Locate the cell with the specified text and output its [x, y] center coordinate. 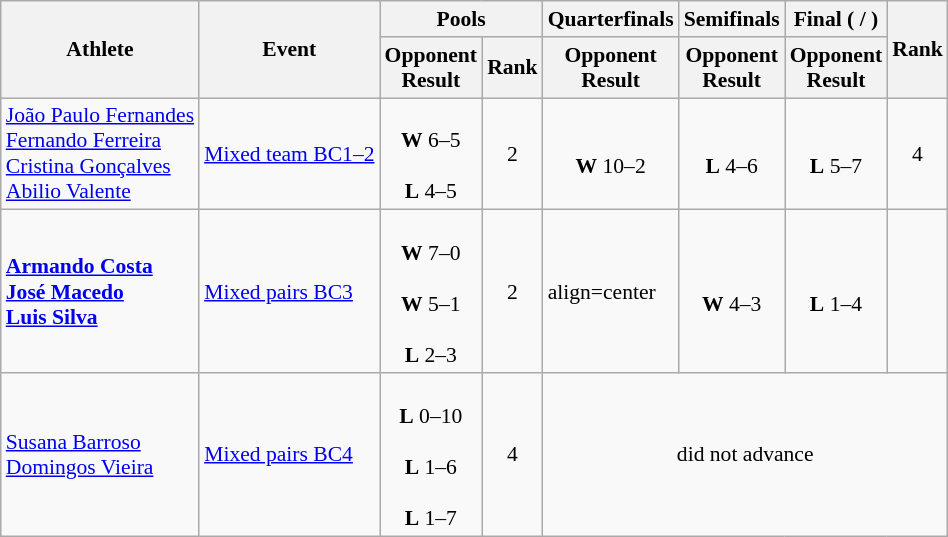
Susana BarrosoDomingos Vieira [100, 454]
W 10–2 [611, 154]
Semifinals [732, 19]
Event [289, 50]
Athlete [100, 50]
Final ( / ) [836, 19]
W 4–3 [732, 292]
Mixed pairs BC4 [289, 454]
L 4–6 [732, 154]
L 5–7 [836, 154]
João Paulo FernandesFernando FerreiraCristina GonçalvesAbilio Valente [100, 154]
Mixed pairs BC3 [289, 292]
did not advance [746, 454]
W 6–5L 4–5 [432, 154]
Pools [462, 19]
W 7–0W 5–1L 2–3 [432, 292]
Quarterfinals [611, 19]
Mixed team BC1–2 [289, 154]
L 1–4 [836, 292]
Armando CostaJosé MacedoLuis Silva [100, 292]
L 0–10L 1–6L 1–7 [432, 454]
align=center [611, 292]
